Detect which cell encompasses the target text, then output its [x, y] center coordinate. 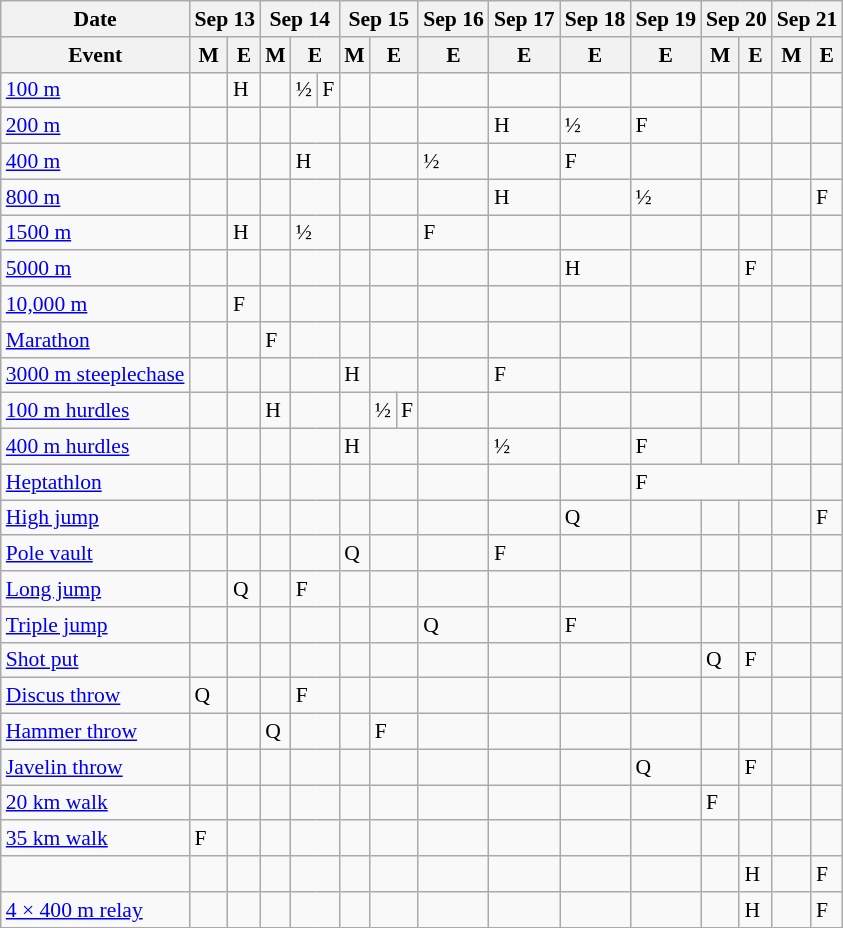
Sep 16 [454, 19]
Sep 19 [666, 19]
High jump [96, 518]
Sep 21 [808, 19]
3000 m steeplechase [96, 375]
35 km walk [96, 839]
10,000 m [96, 304]
Long jump [96, 589]
Event [96, 55]
400 m hurdles [96, 447]
5000 m [96, 269]
Triple jump [96, 625]
Sep 20 [736, 19]
Sep 17 [524, 19]
Date [96, 19]
100 m hurdles [96, 411]
Heptathlon [96, 482]
20 km walk [96, 803]
Sep 18 [596, 19]
Sep 15 [378, 19]
800 m [96, 197]
Hammer throw [96, 732]
200 m [96, 126]
100 m [96, 90]
Shot put [96, 660]
Marathon [96, 340]
Discus throw [96, 696]
1500 m [96, 233]
Sep 13 [226, 19]
Sep 14 [300, 19]
Javelin throw [96, 767]
Pole vault [96, 554]
400 m [96, 162]
4 × 400 m relay [96, 910]
